From the cell containing the given text, extract its center point as (X, Y) coordinate. 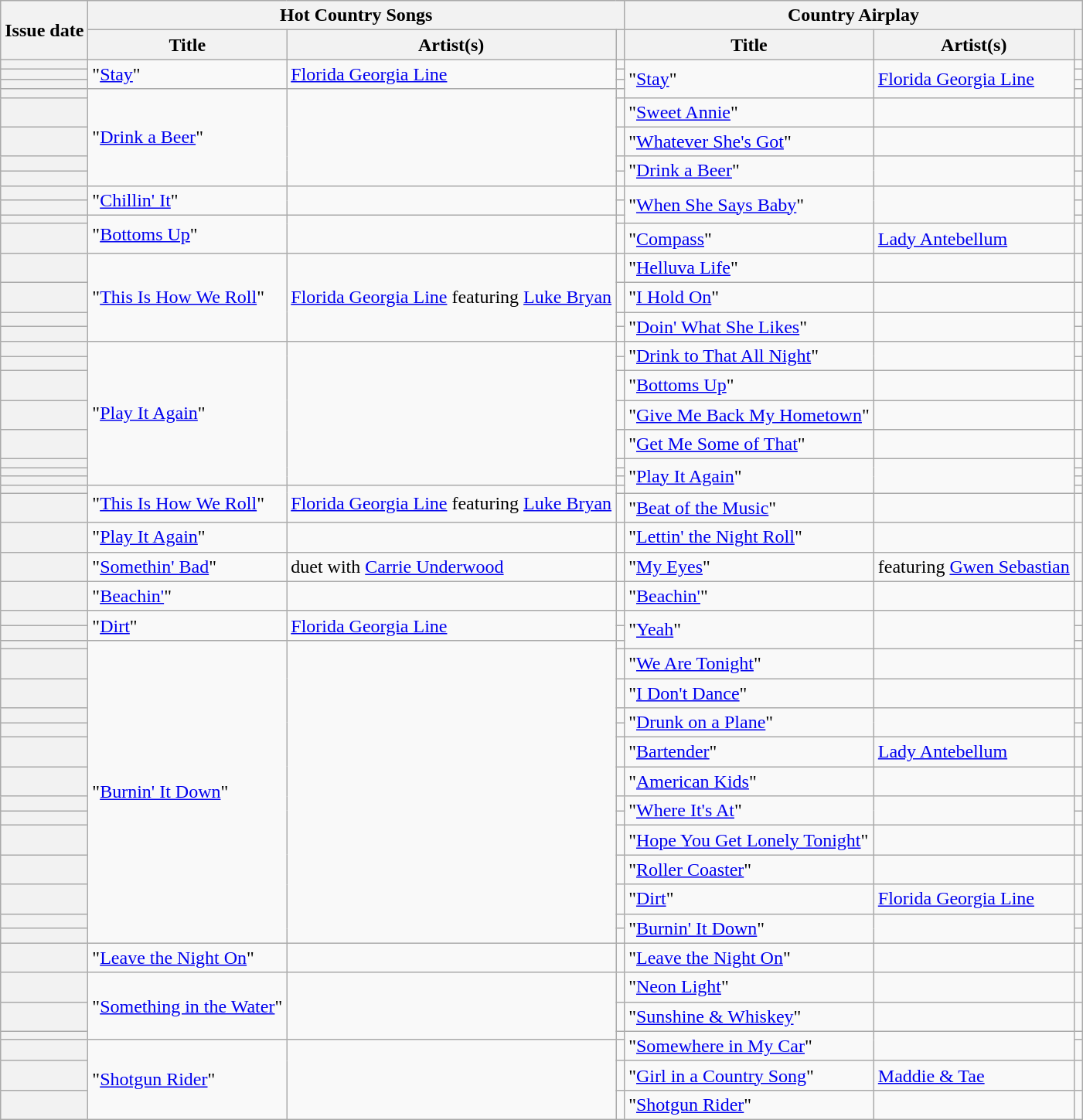
"Somethin' Bad" (187, 567)
"I Hold On" (750, 297)
"Sweet Annie" (750, 112)
"I Don't Dance" (750, 693)
"We Are Tonight" (750, 663)
"Doin' What She Likes" (750, 327)
"Somewhere in My Car" (750, 1046)
duet with Carrie Underwood (451, 567)
"Sunshine & Whiskey" (750, 1016)
Country Airplay (853, 15)
"Compass" (750, 238)
"American Kids" (750, 781)
Issue date (45, 30)
featuring Gwen Sebastian (974, 567)
"Beat of the Music" (750, 508)
"Lettin' the Night Roll" (750, 537)
"Give Me Back My Hometown" (750, 415)
"Chillin' It" (187, 200)
"Drunk on a Plane" (750, 723)
Hot Country Songs (356, 15)
"Helluva Life" (750, 267)
"Girl in a Country Song" (750, 1075)
"Where It's At" (750, 811)
"Whatever She's Got" (750, 141)
"Yeah" (750, 629)
"Bartender" (750, 752)
"Roller Coaster" (750, 870)
Maddie & Tae (974, 1075)
"When She Says Baby" (750, 204)
"Get Me Some of That" (750, 444)
"Neon Light" (750, 987)
"Something in the Water" (187, 1006)
"Hope You Get Lonely Tonight" (750, 840)
"Drink to That All Night" (750, 356)
"My Eyes" (750, 567)
